Search for the cell housing the specified text and yield its [X, Y] center coordinate. 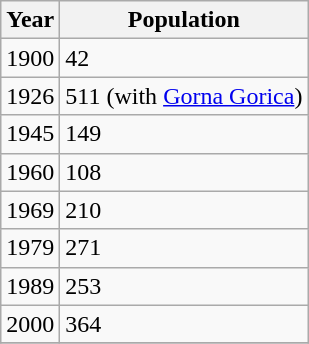
253 [184, 286]
1960 [30, 172]
42 [184, 58]
149 [184, 134]
1900 [30, 58]
210 [184, 210]
1969 [30, 210]
108 [184, 172]
1945 [30, 134]
1926 [30, 96]
Population [184, 20]
1979 [30, 248]
2000 [30, 324]
511 (with Gorna Gorica) [184, 96]
1989 [30, 286]
Year [30, 20]
271 [184, 248]
364 [184, 324]
